Identify which cell holds the provided text, then report its (x, y) central coordinate. 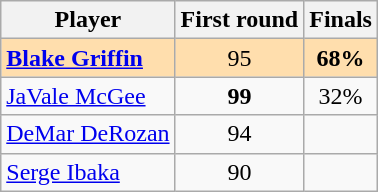
99 (240, 96)
Blake Griffin (88, 58)
DeMar DeRozan (88, 134)
90 (240, 172)
JaVale McGee (88, 96)
Serge Ibaka (88, 172)
Player (88, 20)
Finals (341, 20)
94 (240, 134)
95 (240, 58)
32% (341, 96)
68% (341, 58)
First round (240, 20)
